Return the (x, y) coordinate for the center point of the cell that contains the specified text.  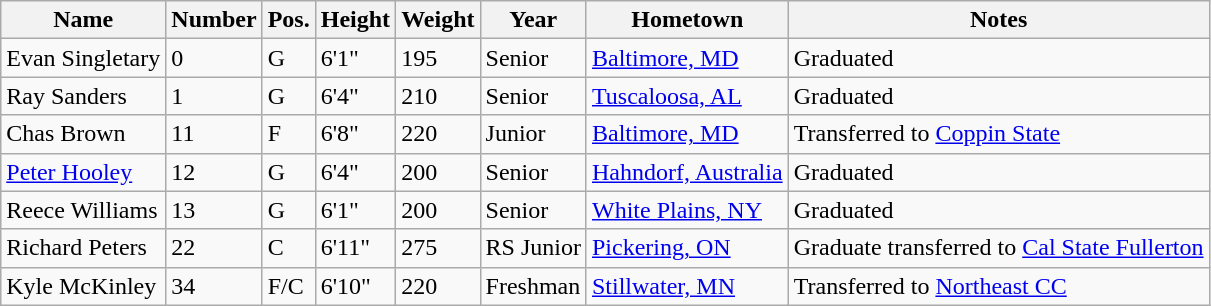
Year (533, 20)
Pickering, ON (687, 248)
12 (214, 172)
Tuscaloosa, AL (687, 96)
Pos. (288, 20)
C (288, 248)
Name (84, 20)
RS Junior (533, 248)
Kyle McKinley (84, 286)
Chas Brown (84, 134)
Hometown (687, 20)
White Plains, NY (687, 210)
F (288, 134)
Reece Williams (84, 210)
F/C (288, 286)
Junior (533, 134)
Freshman (533, 286)
Weight (438, 20)
Stillwater, MN (687, 286)
Height (355, 20)
275 (438, 248)
Richard Peters (84, 248)
34 (214, 286)
Hahndorf, Australia (687, 172)
Transferred to Coppin State (998, 134)
Notes (998, 20)
Ray Sanders (84, 96)
1 (214, 96)
Number (214, 20)
Evan Singletary (84, 58)
Graduate transferred to Cal State Fullerton (998, 248)
Peter Hooley (84, 172)
6'10" (355, 286)
6'8" (355, 134)
0 (214, 58)
210 (438, 96)
11 (214, 134)
6'11" (355, 248)
195 (438, 58)
22 (214, 248)
13 (214, 210)
Transferred to Northeast CC (998, 286)
